From the cell containing the given text, extract its center point as [x, y] coordinate. 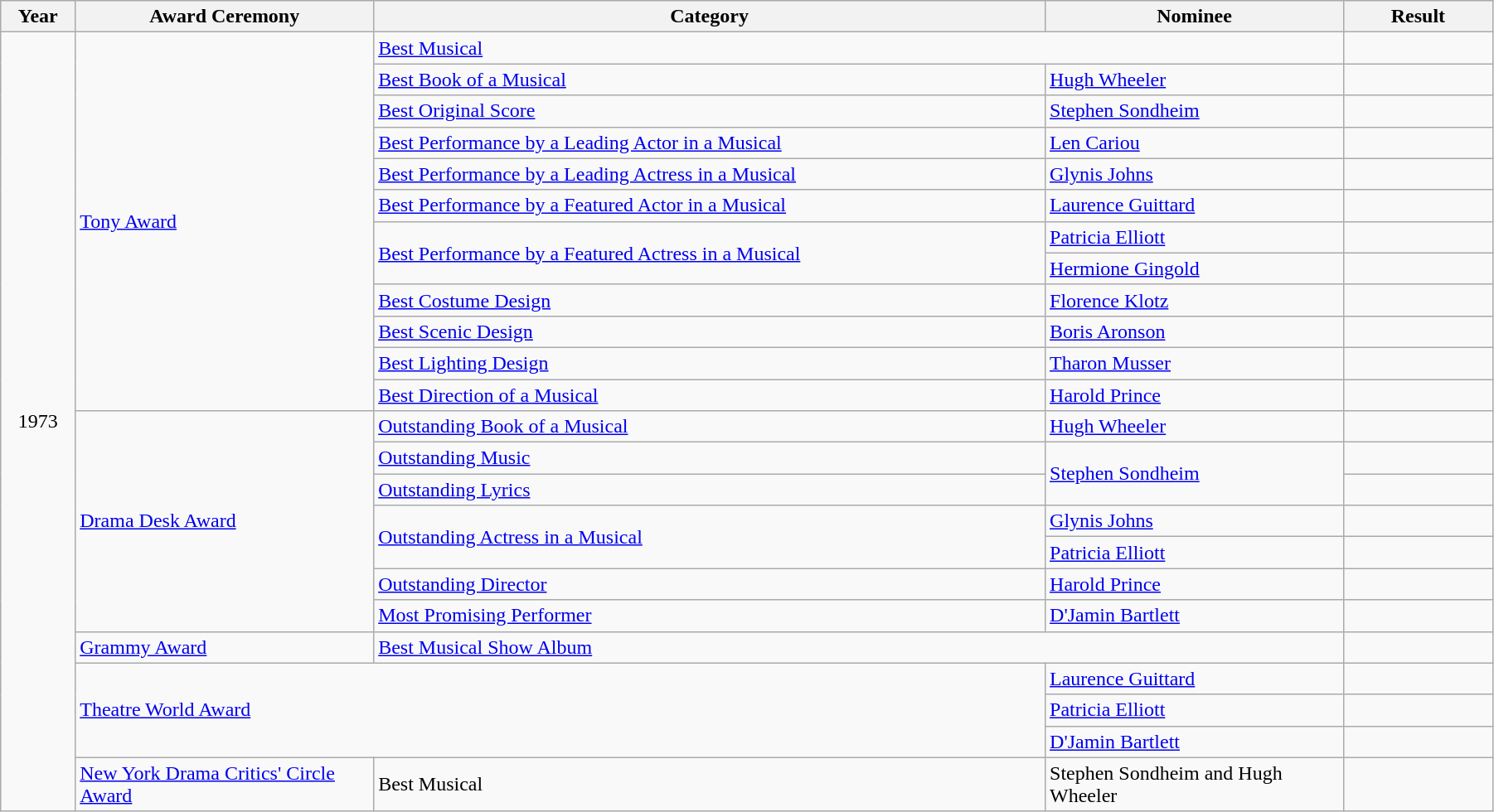
Award Ceremony [225, 17]
Best Direction of a Musical [710, 395]
1973 [38, 422]
Category [710, 17]
Best Costume Design [710, 300]
Most Promising Performer [710, 616]
Outstanding Lyrics [710, 490]
Best Performance by a Featured Actress in a Musical [710, 253]
Tony Award [225, 222]
Result [1418, 17]
Stephen Sondheim and Hugh Wheeler [1195, 784]
Best Lighting Design [710, 363]
Year [38, 17]
Len Cariou [1195, 143]
Outstanding Book of a Musical [710, 427]
Drama Desk Award [225, 521]
Hermione Gingold [1195, 268]
Grammy Award [225, 647]
Boris Aronson [1195, 331]
Outstanding Actress in a Musical [710, 537]
Nominee [1195, 17]
New York Drama Critics' Circle Award [225, 784]
Best Book of a Musical [710, 80]
Best Performance by a Featured Actor in a Musical [710, 205]
Florence Klotz [1195, 300]
Outstanding Music [710, 458]
Outstanding Director [710, 584]
Tharon Musser [1195, 363]
Best Original Score [710, 111]
Best Performance by a Leading Actor in a Musical [710, 143]
Theatre World Award [560, 710]
Best Musical Show Album [859, 647]
Best Scenic Design [710, 331]
Best Performance by a Leading Actress in a Musical [710, 174]
